From the cell containing the given text, extract its center point as [x, y] coordinate. 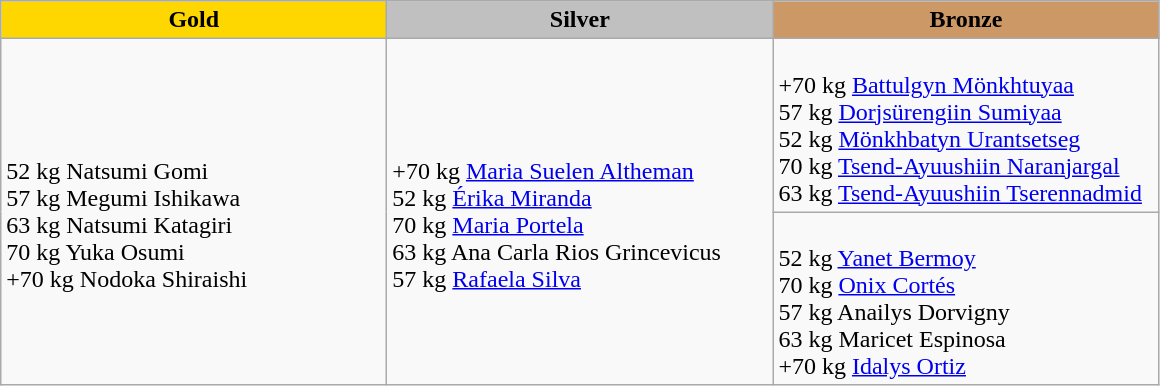
+70 kg Battulgyn Mönkhtuyaa57 kg Dorjsürengiin Sumiyaa52 kg Mönkhbatyn Urantsetseg70 kg Tsend-Ayuushiin Naranjargal63 kg Tsend-Ayuushiin Tserennadmid [966, 126]
Gold [194, 20]
+70 kg Maria Suelen Altheman52 kg Érika Miranda70 kg Maria Portela63 kg Ana Carla Rios Grincevicus57 kg Rafaela Silva [580, 212]
Silver [580, 20]
52 kg Yanet Bermoy70 kg Onix Cortés57 kg Anailys Dorvigny63 kg Maricet Espinosa+70 kg Idalys Ortiz [966, 298]
Bronze [966, 20]
52 kg Natsumi Gomi57 kg Megumi Ishikawa63 kg Natsumi Katagiri70 kg Yuka Osumi+70 kg Nodoka Shiraishi [194, 212]
